Search for the cell housing the specified text and yield its (X, Y) center coordinate. 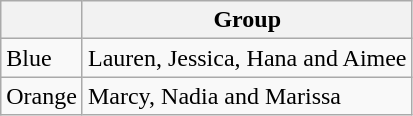
Orange (42, 96)
Group (247, 20)
Lauren, Jessica, Hana and Aimee (247, 58)
Marcy, Nadia and Marissa (247, 96)
Blue (42, 58)
